Locate the cell with the specified text and output its (x, y) center coordinate. 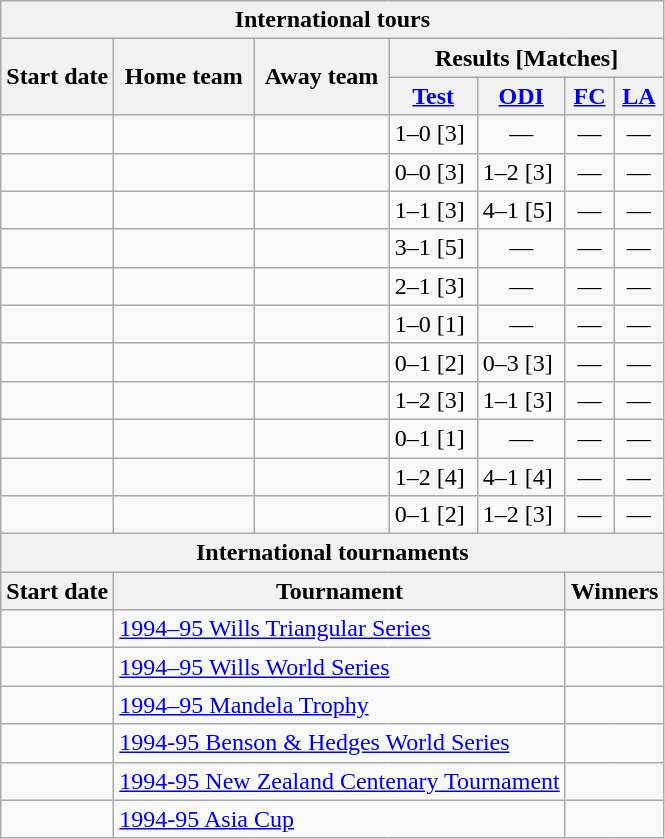
1994-95 New Zealand Centenary Tournament (340, 781)
1994-95 Asia Cup (340, 819)
4–1 [5] (521, 210)
Away team (322, 77)
Test (433, 96)
LA (639, 96)
4–1 [4] (521, 477)
0–3 [3] (521, 362)
2–1 [3] (433, 286)
1–2 [4] (433, 477)
0–0 [3] (433, 172)
Home team (184, 77)
1994–95 Wills World Series (340, 667)
ODI (521, 96)
0–1 [1] (433, 438)
Results [Matches] (526, 58)
Tournament (340, 591)
Winners (614, 591)
FC (590, 96)
3–1 [5] (433, 248)
International tournaments (332, 553)
1–0 [1] (433, 324)
1–0 [3] (433, 134)
1994-95 Benson & Hedges World Series (340, 743)
1994–95 Wills Triangular Series (340, 629)
1994–95 Mandela Trophy (340, 705)
International tours (332, 20)
